Detect which cell encompasses the target text, then output its [X, Y] center coordinate. 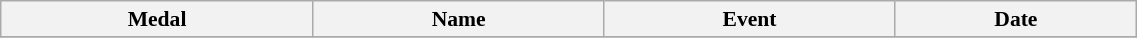
Name [458, 19]
Event [750, 19]
Date [1016, 19]
Medal [158, 19]
